Search for the cell housing the specified text and yield its (X, Y) center coordinate. 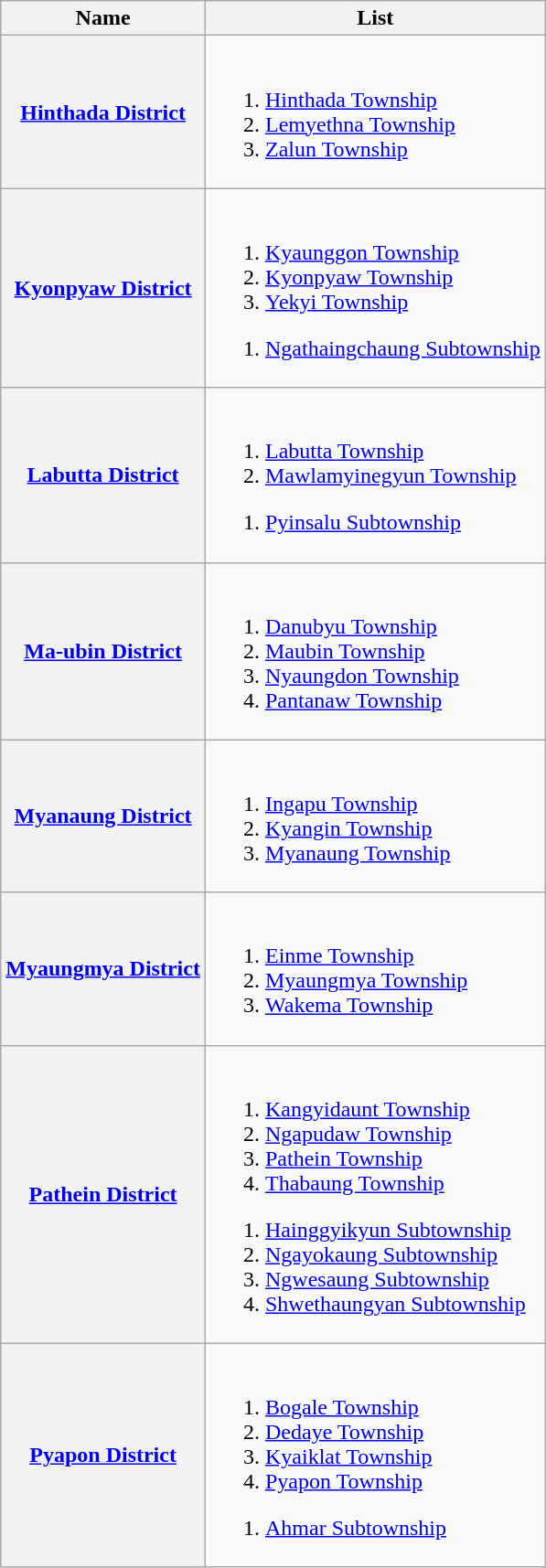
Name (103, 18)
Labutta TownshipMawlamyinegyun TownshipPyinsalu Subtownship (375, 475)
Hinthada TownshipLemyethna TownshipZalun Township (375, 112)
Myaungmya District (103, 969)
Ingapu TownshipKyangin TownshipMyanaung Township (375, 816)
Pyapon District (103, 1456)
Myanaung District (103, 816)
List (375, 18)
Danubyu TownshipMaubin TownshipNyaungdon TownshipPantanaw Township (375, 651)
Kyaunggon TownshipKyonpyaw TownshipYekyi TownshipNgathaingchaung Subtownship (375, 288)
Hinthada District (103, 112)
Ma-ubin District (103, 651)
Bogale TownshipDedaye TownshipKyaiklat TownshipPyapon TownshipAhmar Subtownship (375, 1456)
Labutta District (103, 475)
Kyonpyaw District (103, 288)
Einme TownshipMyaungmya TownshipWakema Township (375, 969)
Pathein District (103, 1194)
